Identify which cell holds the provided text, then report its (x, y) central coordinate. 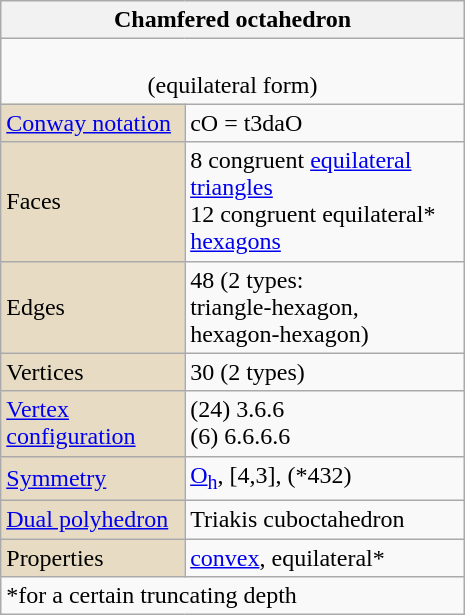
30 (2 types) (325, 372)
Dual polyhedron (93, 520)
Edges (93, 307)
convex, equilateral* (325, 558)
8 congruent equilateral triangles12 congruent equilateral* hexagons (325, 202)
48 (2 types:triangle-hexagon,hexagon-hexagon) (325, 307)
*for a certain truncating depth (233, 596)
Vertices (93, 372)
Vertex configuration (93, 424)
(equilateral form) (233, 72)
cO = t3daO (325, 123)
Properties (93, 558)
Symmetry (93, 478)
Conway notation (93, 123)
Chamfered octahedron (233, 20)
(24) 3.6.6(6) 6.6.6.6 (325, 424)
Faces (93, 202)
Oh, [4,3], (*432) (325, 478)
Triakis cuboctahedron (325, 520)
